Scan for the cell matching the given text and deliver its (X, Y) coordinate at center. 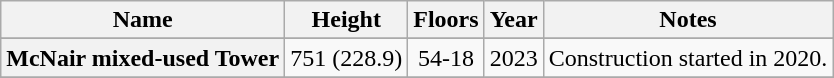
Notes (688, 20)
2023 (514, 58)
751 (228.9) (346, 58)
Year (514, 20)
Height (346, 20)
McNair mixed-used Tower (143, 58)
54-18 (446, 58)
Name (143, 20)
Construction started in 2020. (688, 58)
Floors (446, 20)
